Return the [x, y] coordinate for the center point of the cell that contains the specified text.  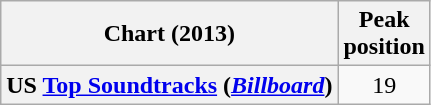
Chart (2013) [170, 34]
US Top Soundtracks (Billboard) [170, 85]
Peakposition [384, 34]
19 [384, 85]
